Return [X, Y] of the center of cell containing provided text 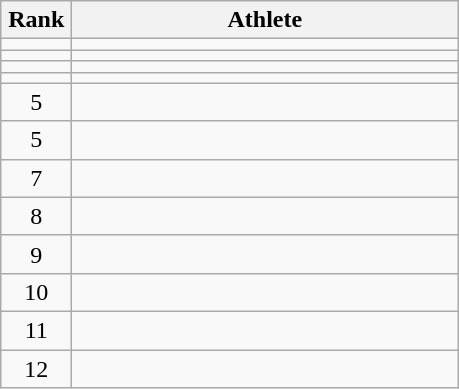
11 [36, 330]
10 [36, 292]
Athlete [265, 20]
8 [36, 216]
7 [36, 178]
9 [36, 254]
12 [36, 369]
Rank [36, 20]
